Extract the [x, y] coordinate from the center of the cell holding the provided text.  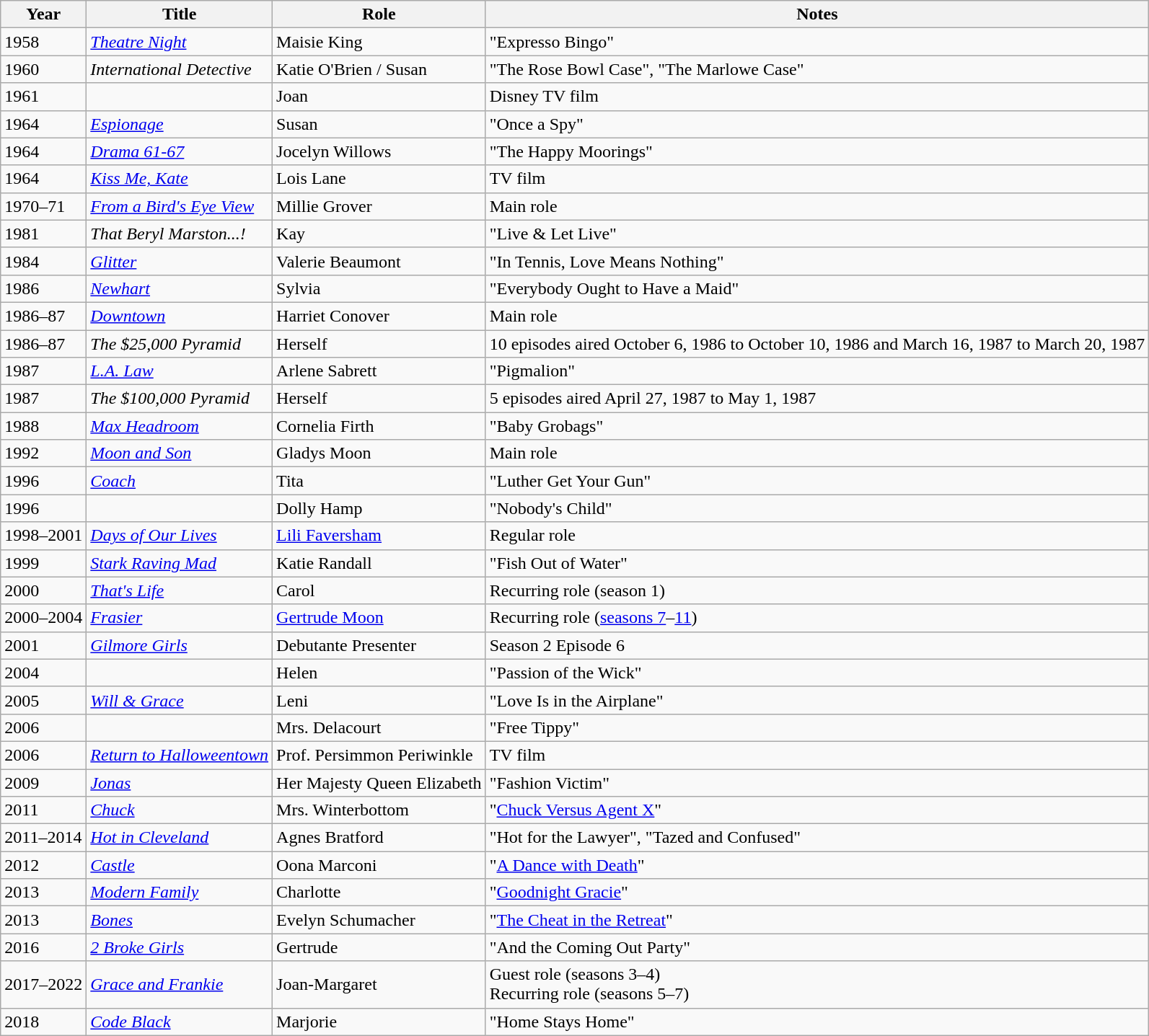
Jocelyn Willows [379, 151]
2011–2014 [43, 838]
Bones [180, 920]
Evelyn Schumacher [379, 920]
Year [43, 14]
Helen [379, 673]
Recurring role (seasons 7–11) [817, 618]
Hot in Cleveland [180, 838]
Joan-Margaret [379, 985]
1998–2001 [43, 536]
Return to Halloweentown [180, 755]
Days of Our Lives [180, 536]
1970–71 [43, 206]
"A Dance with Death" [817, 865]
Dolly Hamp [379, 508]
"Baby Grobags" [817, 426]
Tita [379, 481]
Grace and Frankie [180, 985]
Season 2 Episode 6 [817, 645]
Arlene Sabrett [379, 371]
"Love Is in the Airplane" [817, 700]
Will & Grace [180, 700]
1986 [43, 288]
Stark Raving Mad [180, 563]
"Pigmalion" [817, 371]
Oona Marconi [379, 865]
L.A. Law [180, 371]
Joan [379, 97]
Sylvia [379, 288]
"Once a Spy" [817, 124]
10 episodes aired October 6, 1986 to October 10, 1986 and March 16, 1987 to March 20, 1987 [817, 344]
"The Rose Bowl Case", "The Marlowe Case" [817, 69]
Gladys Moon [379, 453]
Guest role (seasons 3–4) Recurring role (seasons 5–7) [817, 985]
Espionage [180, 124]
Castle [180, 865]
Recurring role (season 1) [817, 590]
1984 [43, 261]
That Beryl Marston...! [180, 234]
Harriet Conover [379, 316]
International Detective [180, 69]
Susan [379, 124]
2011 [43, 810]
Leni [379, 700]
"In Tennis, Love Means Nothing" [817, 261]
"Goodnight Gracie" [817, 893]
2017–2022 [43, 985]
1960 [43, 69]
"The Cheat in the Retreat" [817, 920]
2009 [43, 782]
2018 [43, 1022]
Maisie King [379, 42]
Gertrude [379, 947]
Frasier [180, 618]
Kiss Me, Kate [180, 179]
"Live & Let Live" [817, 234]
2000–2004 [43, 618]
Millie Grover [379, 206]
Modern Family [180, 893]
1988 [43, 426]
"Fashion Victim" [817, 782]
"Luther Get Your Gun" [817, 481]
Gertrude Moon [379, 618]
"Everybody Ought to Have a Maid" [817, 288]
1992 [43, 453]
Coach [180, 481]
From a Bird's Eye View [180, 206]
Gilmore Girls [180, 645]
2001 [43, 645]
Kay [379, 234]
Agnes Bratford [379, 838]
"Passion of the Wick" [817, 673]
1999 [43, 563]
Downtown [180, 316]
Jonas [180, 782]
Glitter [180, 261]
2 Broke Girls [180, 947]
Mrs. Delacourt [379, 727]
Prof. Persimmon Periwinkle [379, 755]
Cornelia Firth [379, 426]
Theatre Night [180, 42]
Drama 61-67 [180, 151]
1981 [43, 234]
2005 [43, 700]
Her Majesty Queen Elizabeth [379, 782]
Marjorie [379, 1022]
Moon and Son [180, 453]
"Hot for the Lawyer", "Tazed and Confused" [817, 838]
2012 [43, 865]
Newhart [180, 288]
2000 [43, 590]
Role [379, 14]
1958 [43, 42]
"Fish Out of Water" [817, 563]
That's Life [180, 590]
Valerie Beaumont [379, 261]
"Expresso Bingo" [817, 42]
"Nobody's Child" [817, 508]
Katie O'Brien / Susan [379, 69]
"Home Stays Home" [817, 1022]
Code Black [180, 1022]
Katie Randall [379, 563]
"And the Coming Out Party" [817, 947]
"Chuck Versus Agent X" [817, 810]
"Free Tippy" [817, 727]
Lili Faversham [379, 536]
Disney TV film [817, 97]
Mrs. Winterbottom [379, 810]
Lois Lane [379, 179]
Charlotte [379, 893]
Notes [817, 14]
2004 [43, 673]
2016 [43, 947]
The $100,000 Pyramid [180, 399]
Carol [379, 590]
Regular role [817, 536]
5 episodes aired April 27, 1987 to May 1, 1987 [817, 399]
Title [180, 14]
Chuck [180, 810]
The $25,000 Pyramid [180, 344]
Debutante Presenter [379, 645]
"The Happy Moorings" [817, 151]
1961 [43, 97]
Max Headroom [180, 426]
